Output the [X, Y] coordinate of the center of the cell containing the given text.  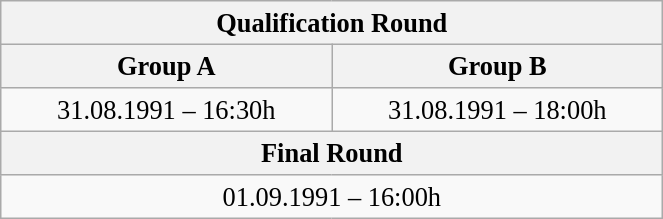
31.08.1991 – 18:00h [498, 109]
Group A [166, 66]
Group B [498, 66]
Qualification Round [332, 22]
01.09.1991 – 16:00h [332, 197]
Final Round [332, 153]
31.08.1991 – 16:30h [166, 109]
